From the cell containing the given text, extract its center point as (X, Y) coordinate. 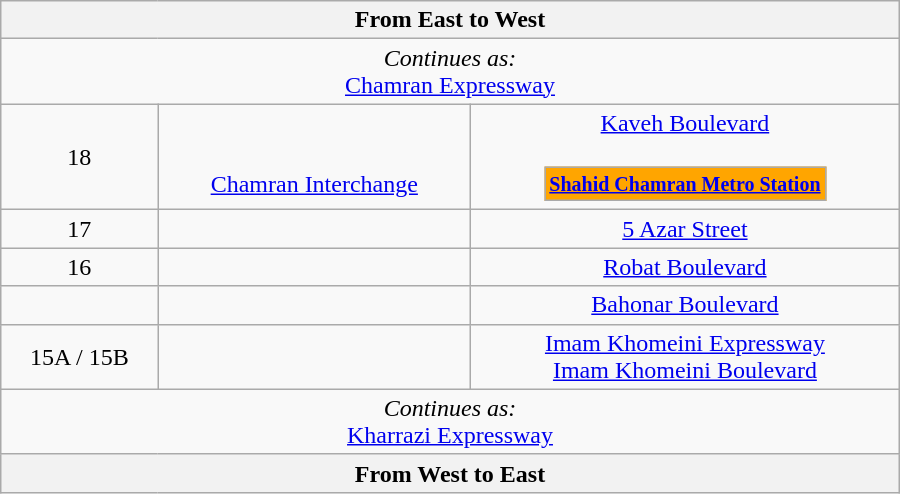
5 Azar Street (686, 229)
18 (80, 157)
Kaveh Boulevard Shahid Chamran Metro Station (686, 157)
Bahonar Boulevard (686, 305)
Imam Khomeini Expressway Imam Khomeini Boulevard (686, 356)
Continues as: Kharrazi Expressway (450, 422)
17 (80, 229)
Continues as: Chamran Expressway (450, 72)
16 (80, 267)
15A / 15B (80, 356)
Robat Boulevard (686, 267)
From East to West (450, 20)
Chamran Interchange (314, 157)
Shahid Chamran Metro Station (685, 184)
From West to East (450, 473)
